Detect which cell encompasses the target text, then output its (X, Y) center coordinate. 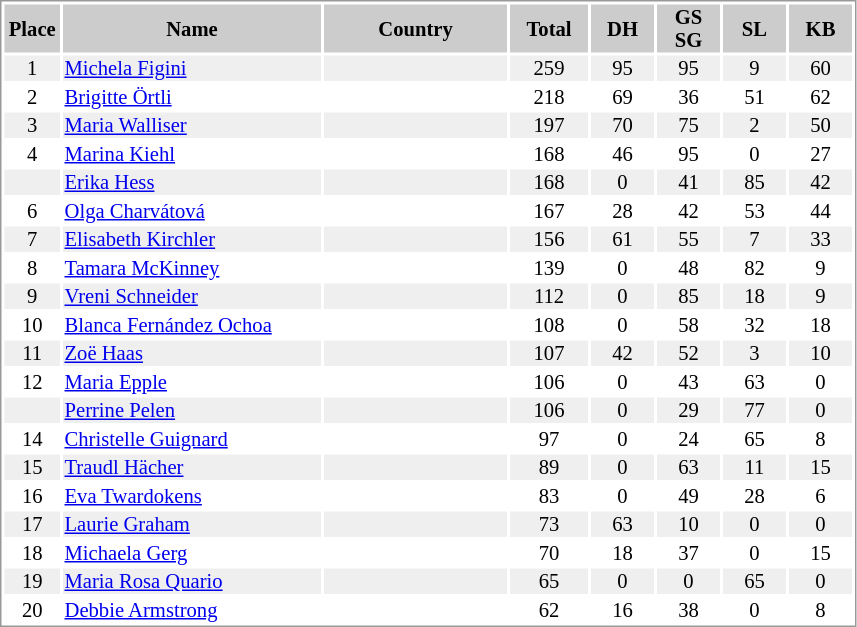
Zoë Haas (192, 353)
Blanca Fernández Ochoa (192, 325)
43 (688, 382)
33 (820, 239)
44 (820, 211)
108 (549, 325)
55 (688, 239)
Laurie Graham (192, 525)
259 (549, 69)
Marina Kiehl (192, 154)
Tamara McKinney (192, 268)
38 (688, 610)
197 (549, 125)
73 (549, 525)
Maria Epple (192, 382)
Country (416, 28)
Elisabeth Kirchler (192, 239)
50 (820, 125)
112 (549, 297)
53 (754, 211)
Debbie Armstrong (192, 610)
12 (32, 382)
97 (549, 439)
167 (549, 211)
51 (754, 97)
49 (688, 496)
107 (549, 353)
17 (32, 525)
60 (820, 69)
82 (754, 268)
24 (688, 439)
DH (622, 28)
69 (622, 97)
Michaela Gerg (192, 553)
36 (688, 97)
37 (688, 553)
58 (688, 325)
75 (688, 125)
Total (549, 28)
1 (32, 69)
14 (32, 439)
Brigitte Örtli (192, 97)
89 (549, 467)
48 (688, 268)
27 (820, 154)
Perrine Pelen (192, 411)
52 (688, 353)
KB (820, 28)
Traudl Hächer (192, 467)
156 (549, 239)
Michela Figini (192, 69)
4 (32, 154)
41 (688, 183)
46 (622, 154)
20 (32, 610)
Place (32, 28)
Maria Walliser (192, 125)
SL (754, 28)
Maria Rosa Quario (192, 581)
218 (549, 97)
32 (754, 325)
Eva Twardokens (192, 496)
83 (549, 496)
61 (622, 239)
Vreni Schneider (192, 297)
29 (688, 411)
GSSG (688, 28)
Olga Charvátová (192, 211)
Name (192, 28)
Christelle Guignard (192, 439)
77 (754, 411)
139 (549, 268)
Erika Hess (192, 183)
19 (32, 581)
